Detect which cell encompasses the target text, then output its (X, Y) center coordinate. 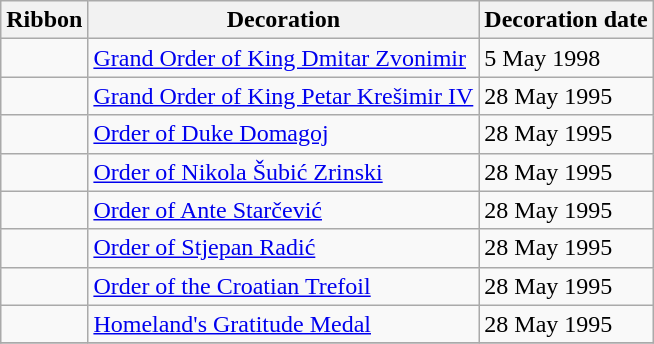
Decoration (284, 20)
Decoration date (566, 20)
Grand Order of King Dmitar Zvonimir (284, 58)
Order of Ante Starčević (284, 210)
Order of Nikola Šubić Zrinski (284, 172)
5 May 1998 (566, 58)
Order of the Croatian Trefoil (284, 286)
Homeland's Gratitude Medal (284, 324)
Grand Order of King Petar Krešimir IV (284, 96)
Order of Duke Domagoj (284, 134)
Order of Stjepan Radić (284, 248)
Ribbon (44, 20)
